Capture the cell that displays the provided text and extract its [X, Y] central coordinate. 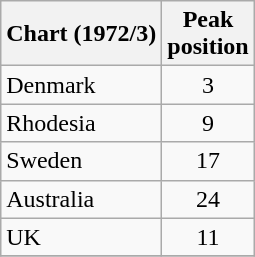
17 [208, 161]
11 [208, 237]
Australia [82, 199]
Chart (1972/3) [82, 34]
Denmark [82, 85]
3 [208, 85]
Peakposition [208, 34]
24 [208, 199]
UK [82, 237]
9 [208, 123]
Sweden [82, 161]
Rhodesia [82, 123]
